Find where the given text appears and provide that cell's center as (X, Y) coordinate. 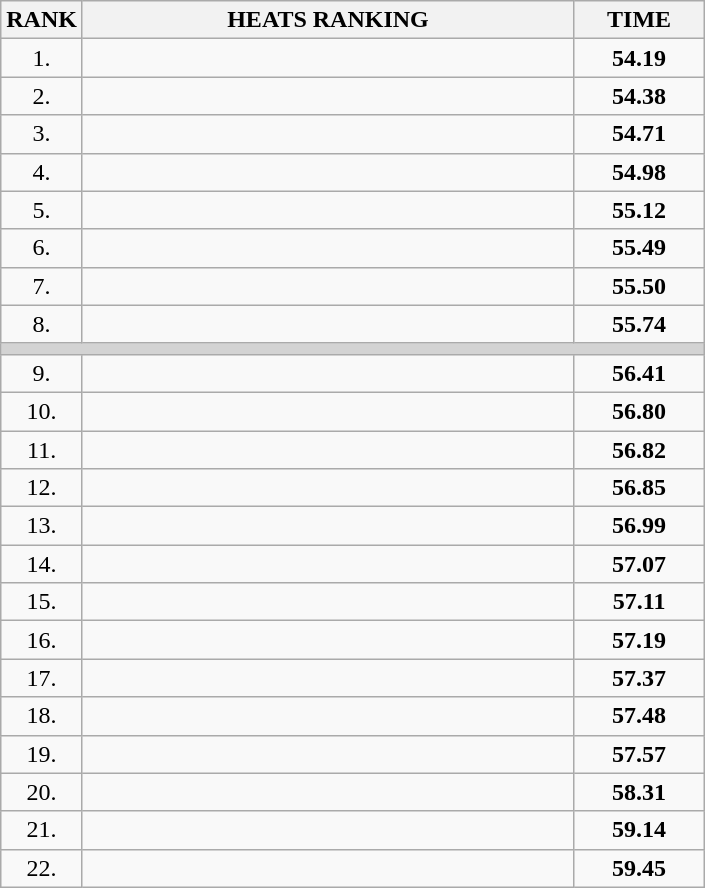
HEATS RANKING (328, 20)
55.50 (640, 286)
56.41 (640, 373)
13. (42, 526)
57.57 (640, 754)
9. (42, 373)
57.11 (640, 602)
5. (42, 210)
21. (42, 830)
55.49 (640, 248)
54.71 (640, 134)
56.99 (640, 526)
58.31 (640, 792)
54.98 (640, 172)
15. (42, 602)
56.85 (640, 488)
22. (42, 868)
54.38 (640, 96)
56.80 (640, 411)
14. (42, 564)
3. (42, 134)
57.37 (640, 678)
11. (42, 449)
6. (42, 248)
4. (42, 172)
2. (42, 96)
1. (42, 58)
16. (42, 640)
18. (42, 716)
8. (42, 324)
19. (42, 754)
55.74 (640, 324)
7. (42, 286)
56.82 (640, 449)
59.14 (640, 830)
17. (42, 678)
12. (42, 488)
57.19 (640, 640)
20. (42, 792)
TIME (640, 20)
10. (42, 411)
57.07 (640, 564)
54.19 (640, 58)
RANK (42, 20)
57.48 (640, 716)
55.12 (640, 210)
59.45 (640, 868)
